Determine the (x, y) coordinate at the center of the cell enclosing the given text.  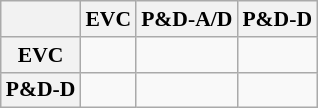
P&D-A/D (186, 19)
